Identify which cell holds the provided text, then report its (X, Y) central coordinate. 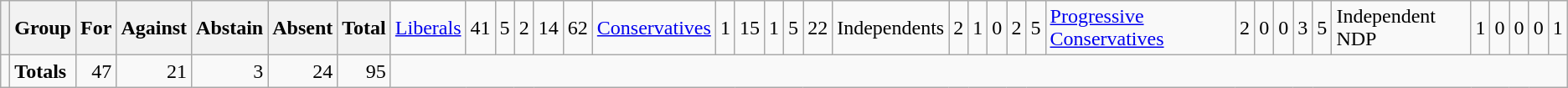
Independents (891, 28)
62 (578, 28)
21 (154, 71)
Total (364, 28)
Group (44, 28)
95 (364, 71)
Progressive Conservatives (1141, 28)
Liberals (428, 28)
Absent (303, 28)
Abstain (230, 28)
15 (749, 28)
22 (818, 28)
Against (154, 28)
47 (95, 71)
24 (303, 71)
14 (548, 28)
41 (481, 28)
Totals (44, 71)
Independent NDP (1401, 28)
For (95, 28)
Conservatives (653, 28)
